Locate the cell with the specified text and output its (x, y) center coordinate. 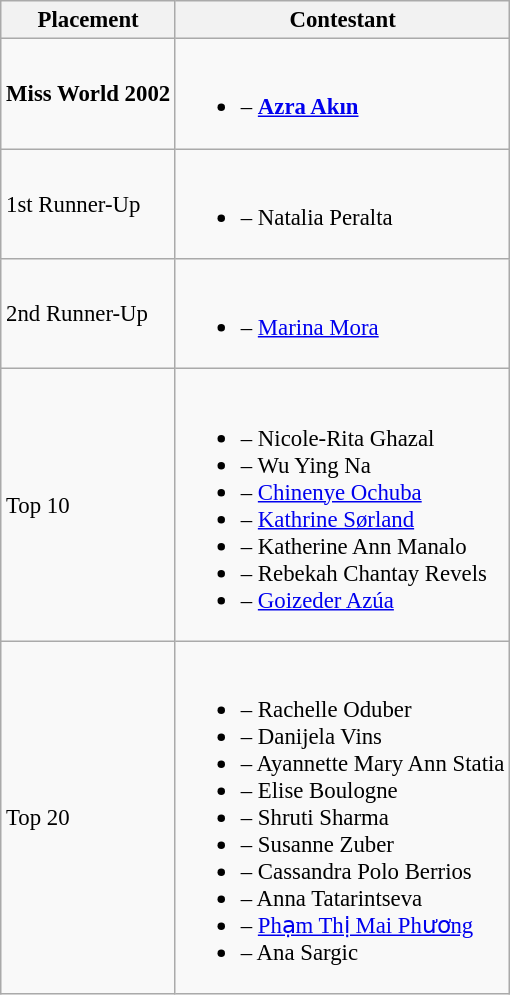
Top 20 (88, 818)
2nd Runner-Up (88, 314)
Miss World 2002 (88, 94)
Top 10 (88, 505)
Contestant (342, 20)
– Natalia Peralta (342, 204)
1st Runner-Up (88, 204)
– Nicole-Rita Ghazal – Wu Ying Na – Chinenye Ochuba – Kathrine Sørland – Katherine Ann Manalo – Rebekah Chantay Revels – Goizeder Azúa (342, 505)
– Azra Akın (342, 94)
– Marina Mora (342, 314)
Placement (88, 20)
